Return the [X, Y] coordinate for the center point of the cell that contains the specified text.  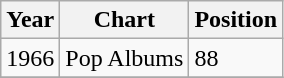
Chart [124, 20]
88 [236, 58]
Pop Albums [124, 58]
1966 [30, 58]
Year [30, 20]
Position [236, 20]
